Extract the [X, Y] coordinate from the center of the cell holding the provided text.  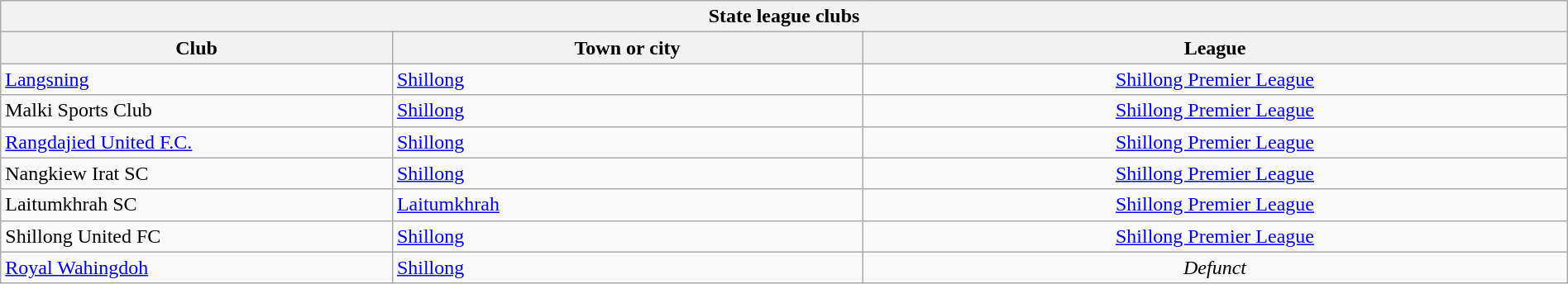
Defunct [1216, 267]
Club [197, 48]
Malki Sports Club [197, 111]
Laitumkhrah SC [197, 205]
Town or city [627, 48]
Royal Wahingdoh [197, 267]
Shillong United FC [197, 236]
Langsning [197, 79]
State league clubs [784, 17]
Laitumkhrah [627, 205]
Rangdajied United F.C. [197, 142]
Nangkiew Irat SC [197, 173]
League [1216, 48]
